Return [x, y] of the center of cell containing provided text 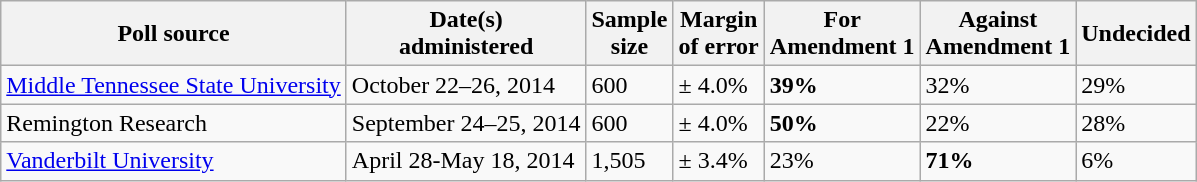
September 24–25, 2014 [466, 123]
Vanderbilt University [174, 161]
Poll source [174, 34]
Middle Tennessee State University [174, 85]
Undecided [1136, 34]
± 3.4% [718, 161]
Remington Research [174, 123]
Date(s)administered [466, 34]
39% [842, 85]
AgainstAmendment 1 [998, 34]
32% [998, 85]
71% [998, 161]
22% [998, 123]
6% [1136, 161]
Marginof error [718, 34]
28% [1136, 123]
23% [842, 161]
October 22–26, 2014 [466, 85]
Samplesize [630, 34]
ForAmendment 1 [842, 34]
50% [842, 123]
April 28-May 18, 2014 [466, 161]
29% [1136, 85]
1,505 [630, 161]
